Pinpoint the cell where the given text exists, returning its (x, y) midpoint coordinate. 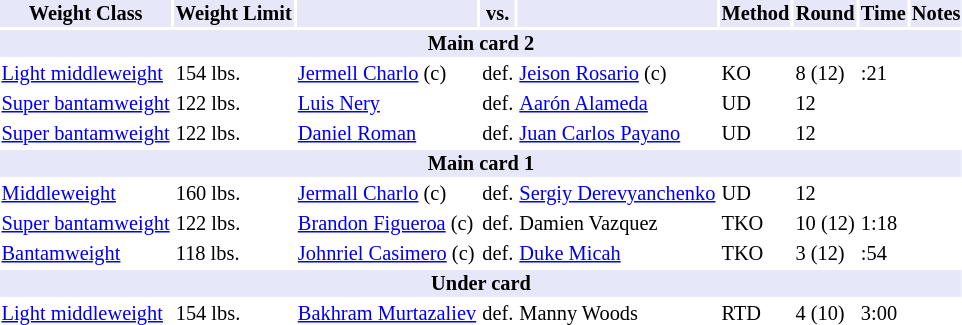
Light middleweight (86, 74)
Method (756, 14)
Juan Carlos Payano (618, 134)
Daniel Roman (386, 134)
Main card 1 (481, 164)
8 (12) (825, 74)
Time (883, 14)
vs. (498, 14)
Round (825, 14)
160 lbs. (234, 194)
Damien Vazquez (618, 224)
Aarón Alameda (618, 104)
Weight Limit (234, 14)
Johnriel Casimero (c) (386, 254)
1:18 (883, 224)
3 (12) (825, 254)
Sergiy Derevyanchenko (618, 194)
:54 (883, 254)
Brandon Figueroa (c) (386, 224)
Notes (936, 14)
Bantamweight (86, 254)
Weight Class (86, 14)
10 (12) (825, 224)
154 lbs. (234, 74)
Main card 2 (481, 44)
Jeison Rosario (c) (618, 74)
KO (756, 74)
Duke Micah (618, 254)
Under card (481, 284)
Luis Nery (386, 104)
Jermall Charlo (c) (386, 194)
:21 (883, 74)
Middleweight (86, 194)
Jermell Charlo (c) (386, 74)
118 lbs. (234, 254)
